Search for the cell housing the specified text and yield its (X, Y) center coordinate. 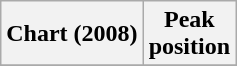
Chart (2008) (72, 34)
Peakposition (189, 34)
